Return the [X, Y] coordinate for the center point of the cell that contains the specified text.  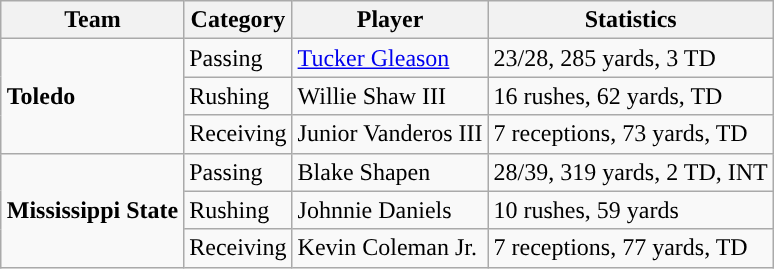
Tucker Gleason [390, 58]
Willie Shaw III [390, 96]
Statistics [630, 20]
Johnnie Daniels [390, 210]
28/39, 319 yards, 2 TD, INT [630, 172]
Toledo [92, 96]
10 rushes, 59 yards [630, 210]
Junior Vanderos III [390, 134]
Category [238, 20]
Team [92, 20]
23/28, 285 yards, 3 TD [630, 58]
Blake Shapen [390, 172]
16 rushes, 62 yards, TD [630, 96]
Player [390, 20]
Mississippi State [92, 210]
7 receptions, 77 yards, TD [630, 248]
Kevin Coleman Jr. [390, 248]
7 receptions, 73 yards, TD [630, 134]
